Pinpoint the cell where the given text exists, returning its (x, y) midpoint coordinate. 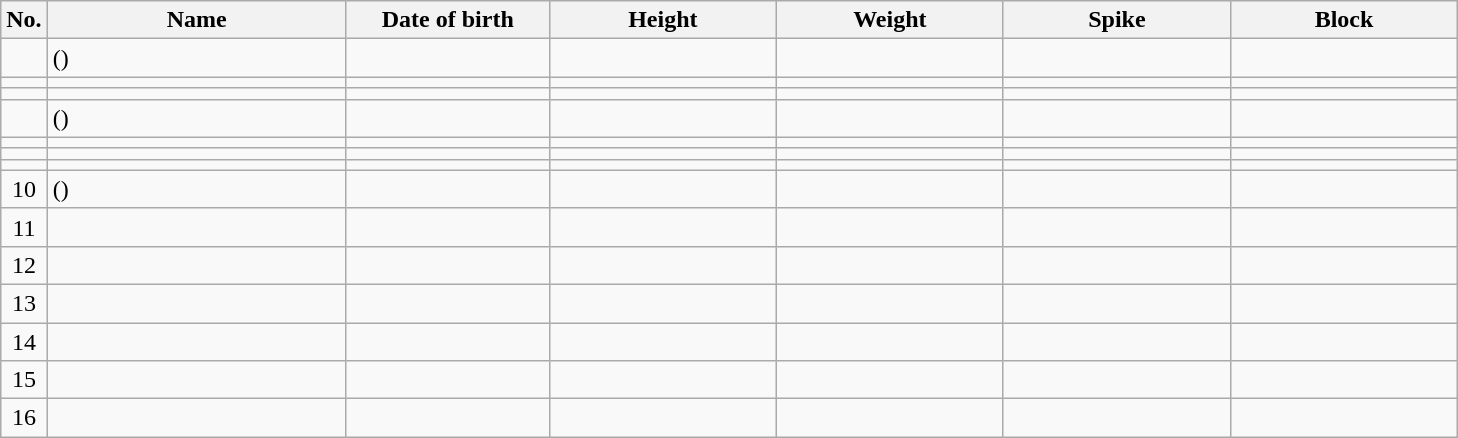
Block (1344, 20)
Spike (1116, 20)
11 (24, 227)
Date of birth (448, 20)
10 (24, 189)
15 (24, 380)
13 (24, 303)
Weight (890, 20)
14 (24, 341)
Height (662, 20)
16 (24, 418)
12 (24, 265)
No. (24, 20)
Name (196, 20)
